Provide the (x, y) coordinate of the cell's center where the given text is located.  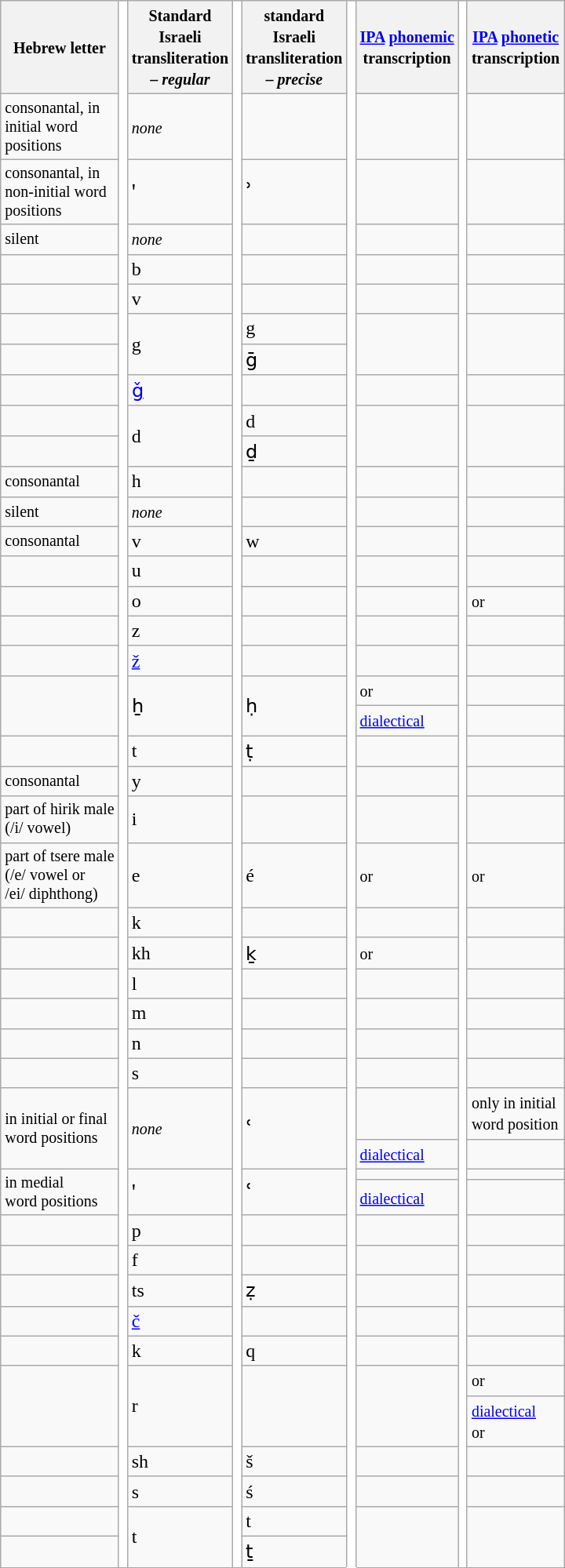
w (294, 541)
ẓ (294, 1290)
part of tsere male(/e/ vowel or/ei/ diphthong) (60, 875)
ž (180, 660)
ẖ (180, 705)
part of hirik male(/i/ vowel) (60, 819)
ʾ (294, 191)
consonantal, innon-initial wordpositions (60, 191)
ś (294, 1491)
n (180, 1043)
sh (180, 1461)
l (180, 984)
kh (180, 953)
only in initialword position (515, 1114)
y (180, 781)
ṭ (294, 751)
h (180, 482)
ḵ (294, 953)
ts (180, 1290)
p (180, 1230)
š (294, 1461)
IPA phonemictranscription (406, 47)
StandardIsraelitransliteration– regular (180, 47)
consonantal, ininitial wordpositions (60, 127)
in initial or finalword positions (60, 1128)
č (180, 1321)
b (180, 269)
ḏ (294, 451)
IPA phonetictranscription (515, 47)
q (294, 1351)
Hebrew letter (60, 47)
é (294, 875)
r (180, 1406)
ḥ (294, 705)
m (180, 1013)
in medialword positions (60, 1192)
f (180, 1260)
ṯ (294, 1552)
i (180, 819)
o (180, 601)
ḡ (294, 359)
standardIsraelitransliteration– precise (294, 47)
u (180, 571)
e (180, 875)
ǧ (180, 391)
z (180, 631)
dialectical or (515, 1421)
